Find where the given text appears and provide that cell's center as [x, y] coordinate. 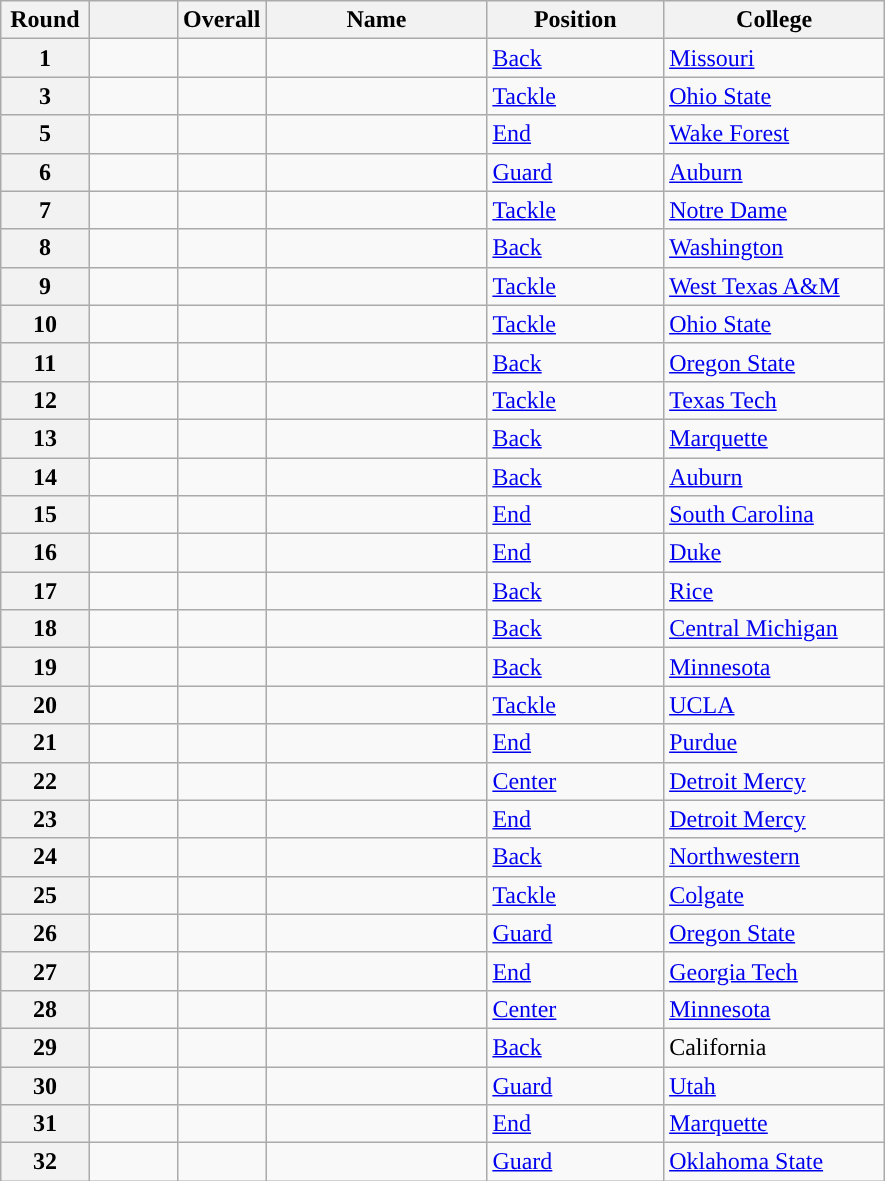
Texas Tech [774, 400]
Missouri [774, 58]
8 [45, 248]
Central Michigan [774, 629]
32 [45, 1162]
7 [45, 210]
West Texas A&M [774, 286]
12 [45, 400]
6 [45, 172]
College [774, 20]
3 [45, 96]
Colgate [774, 895]
Rice [774, 591]
Notre Dame [774, 210]
Wake Forest [774, 134]
16 [45, 553]
Duke [774, 553]
21 [45, 743]
Utah [774, 1085]
Overall [222, 20]
22 [45, 781]
18 [45, 629]
24 [45, 857]
Georgia Tech [774, 971]
Oklahoma State [774, 1162]
15 [45, 515]
UCLA [774, 705]
31 [45, 1124]
23 [45, 819]
17 [45, 591]
10 [45, 324]
9 [45, 286]
26 [45, 933]
30 [45, 1085]
29 [45, 1047]
Position [576, 20]
20 [45, 705]
Purdue [774, 743]
South Carolina [774, 515]
19 [45, 667]
27 [45, 971]
Round [45, 20]
Washington [774, 248]
Name [376, 20]
14 [45, 477]
1 [45, 58]
28 [45, 1009]
California [774, 1047]
25 [45, 895]
Northwestern [774, 857]
11 [45, 362]
5 [45, 134]
13 [45, 438]
